Pinpoint the cell where the given text exists, returning its [X, Y] midpoint coordinate. 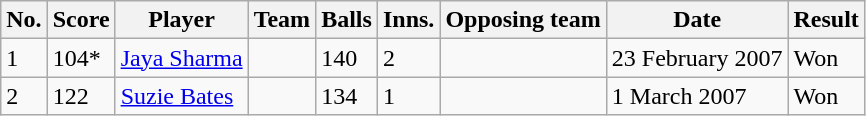
1 March 2007 [697, 96]
140 [347, 58]
Result [826, 20]
Balls [347, 20]
23 February 2007 [697, 58]
Opposing team [523, 20]
Suzie Bates [182, 96]
134 [347, 96]
122 [81, 96]
Date [697, 20]
Jaya Sharma [182, 58]
Inns. [408, 20]
No. [24, 20]
Team [282, 20]
Score [81, 20]
104* [81, 58]
Player [182, 20]
